Determine the (X, Y) coordinate at the center of the cell enclosing the given text.  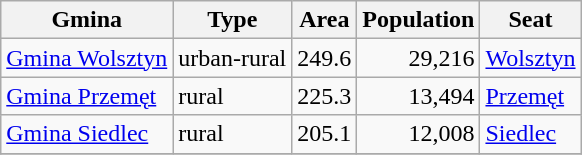
Gmina (87, 20)
Gmina Wolsztyn (87, 58)
205.1 (324, 134)
Type (232, 20)
Seat (530, 20)
Population (418, 20)
Gmina Przemęt (87, 96)
225.3 (324, 96)
Wolsztyn (530, 58)
Gmina Siedlec (87, 134)
urban-rural (232, 58)
Przemęt (530, 96)
Area (324, 20)
12,008 (418, 134)
29,216 (418, 58)
249.6 (324, 58)
13,494 (418, 96)
Siedlec (530, 134)
